Identify which cell holds the provided text, then report its (X, Y) central coordinate. 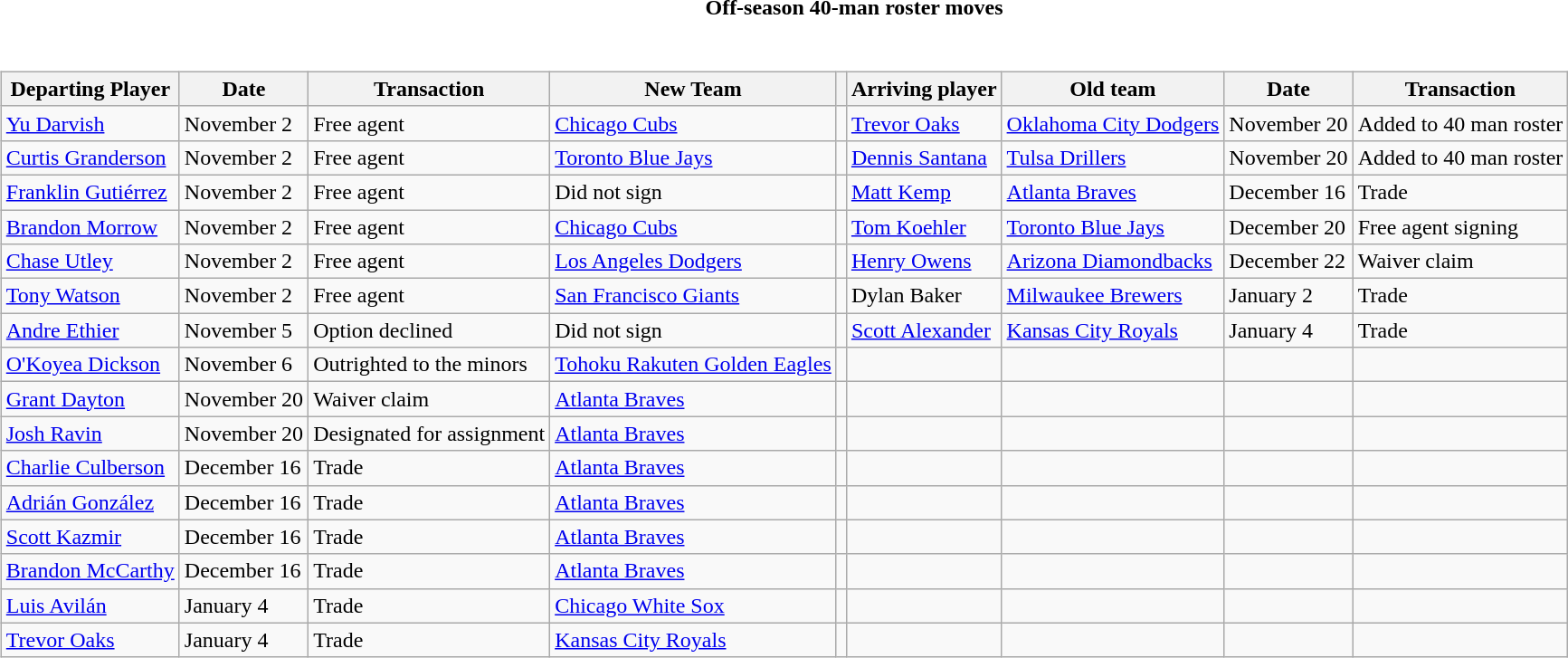
Outrighted to the minors (429, 365)
San Francisco Giants (693, 296)
December 22 (1288, 262)
Grant Dayton (90, 399)
Free agent signing (1460, 227)
Franklin Gutiérrez (90, 192)
New Team (693, 89)
Los Angeles Dodgers (693, 262)
O'Koyea Dickson (90, 365)
Option declined (429, 330)
Designated for assignment (429, 434)
Yu Darvish (90, 123)
Arriving player (924, 89)
Curtis Granderson (90, 157)
Departing Player (90, 89)
December 20 (1288, 227)
Scott Kazmir (90, 537)
Tulsa Drillers (1113, 157)
Adrián González (90, 502)
Dylan Baker (924, 296)
Scott Alexander (924, 330)
Old team (1113, 89)
Matt Kemp (924, 192)
January 2 (1288, 296)
Milwaukee Brewers (1113, 296)
Arizona Diamondbacks (1113, 262)
Tohoku Rakuten Golden Eagles (693, 365)
Tom Koehler (924, 227)
Josh Ravin (90, 434)
Chase Utley (90, 262)
Chicago White Sox (693, 606)
Tony Watson (90, 296)
Charlie Culberson (90, 468)
Luis Avilán (90, 606)
Andre Ethier (90, 330)
Oklahoma City Dodgers (1113, 123)
Henry Owens (924, 262)
November 5 (243, 330)
Brandon Morrow (90, 227)
Dennis Santana (924, 157)
November 6 (243, 365)
Brandon McCarthy (90, 571)
